Return (x, y) of the center of cell containing provided text 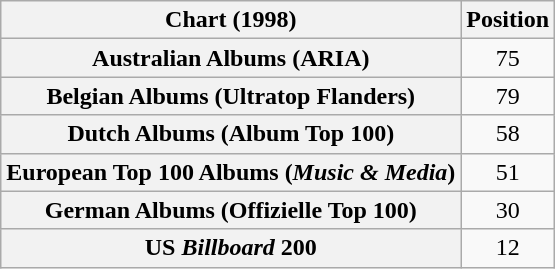
79 (508, 96)
Australian Albums (ARIA) (231, 58)
30 (508, 210)
58 (508, 134)
Dutch Albums (Album Top 100) (231, 134)
European Top 100 Albums (Music & Media) (231, 172)
Chart (1998) (231, 20)
Belgian Albums (Ultratop Flanders) (231, 96)
Position (508, 20)
US Billboard 200 (231, 248)
German Albums (Offizielle Top 100) (231, 210)
51 (508, 172)
75 (508, 58)
12 (508, 248)
